Locate the cell with the specified text and output its (X, Y) center coordinate. 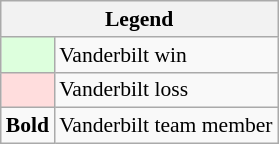
Bold (28, 126)
Vanderbilt loss (166, 90)
Vanderbilt win (166, 55)
Vanderbilt team member (166, 126)
Legend (140, 19)
